Determine the [x, y] coordinate at the center of the cell enclosing the given text.  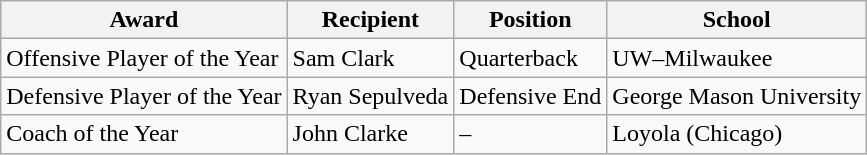
Offensive Player of the Year [144, 58]
– [530, 134]
John Clarke [370, 134]
Defensive Player of the Year [144, 96]
Sam Clark [370, 58]
Ryan Sepulveda [370, 96]
Coach of the Year [144, 134]
Award [144, 20]
Recipient [370, 20]
UW–Milwaukee [737, 58]
Defensive End [530, 96]
Loyola (Chicago) [737, 134]
Quarterback [530, 58]
School [737, 20]
Position [530, 20]
George Mason University [737, 96]
